Determine the (x, y) coordinate at the center of the cell enclosing the given text.  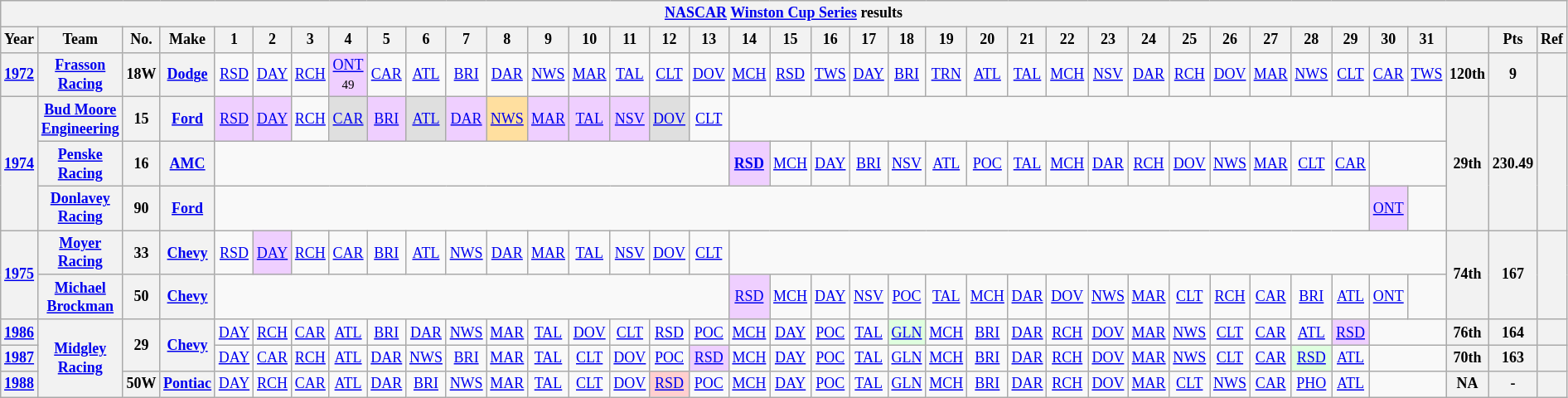
Frasson Racing (80, 75)
74th (1468, 275)
6 (426, 40)
13 (709, 40)
20 (988, 40)
Dodge (187, 75)
21 (1028, 40)
- (1512, 383)
Midgley Racing (80, 358)
50 (141, 297)
3 (311, 40)
1975 (20, 275)
230.49 (1512, 164)
163 (1512, 358)
33 (141, 253)
2 (272, 40)
26 (1230, 40)
Team (80, 40)
8 (507, 40)
18W (141, 75)
14 (749, 40)
90 (141, 208)
Michael Brockman (80, 297)
50W (141, 383)
17 (869, 40)
167 (1512, 275)
1 (234, 40)
4 (348, 40)
PHO (1311, 383)
120th (1468, 75)
23 (1109, 40)
7 (466, 40)
28 (1311, 40)
19 (946, 40)
Bud Moore Engineering (80, 119)
5 (386, 40)
24 (1149, 40)
31 (1427, 40)
27 (1270, 40)
76th (1468, 332)
Make (187, 40)
NASCAR Winston Cup Series results (784, 13)
Moyer Racing (80, 253)
22 (1067, 40)
Donlavey Racing (80, 208)
18 (907, 40)
25 (1190, 40)
1974 (20, 164)
Year (20, 40)
70th (1468, 358)
Penske Racing (80, 163)
1987 (20, 358)
Pts (1512, 40)
No. (141, 40)
ONT49 (348, 75)
164 (1512, 332)
12 (670, 40)
AMC (187, 163)
10 (589, 40)
11 (630, 40)
TRN (946, 75)
29th (1468, 164)
1988 (20, 383)
Pontiac (187, 383)
Ref (1552, 40)
NA (1468, 383)
1972 (20, 75)
30 (1388, 40)
1986 (20, 332)
